For the text-containing cell, return its midpoint in [x, y] coordinate format. 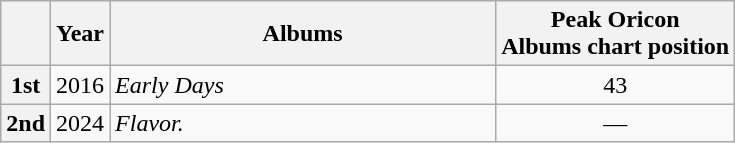
43 [616, 85]
— [616, 123]
2024 [80, 123]
1st [26, 85]
Peak Oricon Albums chart position [616, 34]
Albums [303, 34]
Early Days [303, 85]
2nd [26, 123]
Flavor. [303, 123]
Year [80, 34]
2016 [80, 85]
